Output the (x, y) coordinate of the center of the cell containing the given text.  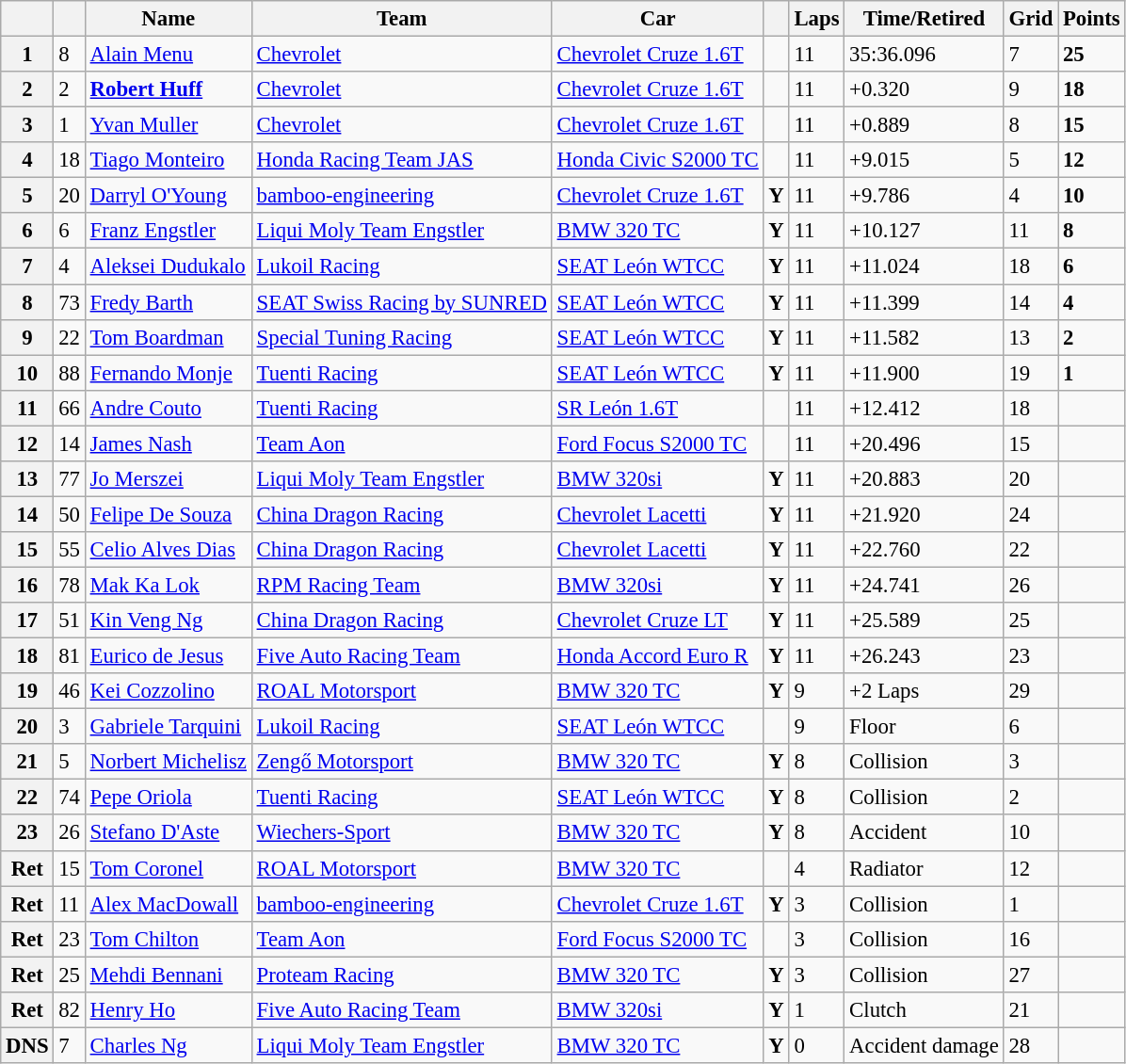
+0.889 (925, 125)
Special Tuning Racing (401, 337)
Clutch (925, 1010)
+12.412 (925, 408)
Radiator (925, 868)
+22.760 (925, 550)
50 (70, 514)
81 (70, 656)
+24.741 (925, 585)
Celio Alves Dias (168, 550)
28 (1030, 1045)
Kei Cozzolino (168, 691)
Stefano D'Aste (168, 833)
Aleksei Dudukalo (168, 266)
35:36.096 (925, 55)
Grid (1030, 19)
Tom Chilton (168, 939)
Tom Boardman (168, 337)
Yvan Muller (168, 125)
DNS (27, 1045)
Proteam Racing (401, 975)
+9.015 (925, 160)
Points (1092, 19)
+25.589 (925, 621)
+20.883 (925, 479)
+10.127 (925, 231)
+11.582 (925, 337)
James Nash (168, 443)
Fernando Monje (168, 373)
+11.900 (925, 373)
+11.399 (925, 302)
Fredy Barth (168, 302)
Zengő Motorsport (401, 762)
Andre Couto (168, 408)
+9.786 (925, 196)
Time/Retired (925, 19)
Accident damage (925, 1045)
+11.024 (925, 266)
Norbert Michelisz (168, 762)
Honda Accord Euro R (657, 656)
73 (70, 302)
Gabriele Tarquini (168, 727)
Alain Menu (168, 55)
Robert Huff (168, 89)
55 (70, 550)
RPM Racing Team (401, 585)
Kin Veng Ng (168, 621)
29 (1030, 691)
17 (27, 621)
Chevrolet Cruze LT (657, 621)
+20.496 (925, 443)
Pepe Oriola (168, 798)
Felipe De Souza (168, 514)
Charles Ng (168, 1045)
82 (70, 1010)
Jo Merszei (168, 479)
77 (70, 479)
+21.920 (925, 514)
Name (168, 19)
Honda Civic S2000 TC (657, 160)
Wiechers-Sport (401, 833)
SEAT Swiss Racing by SUNRED (401, 302)
Mak Ka Lok (168, 585)
Eurico de Jesus (168, 656)
Tom Coronel (168, 868)
Team (401, 19)
+2 Laps (925, 691)
Car (657, 19)
Franz Engstler (168, 231)
27 (1030, 975)
+26.243 (925, 656)
SR León 1.6T (657, 408)
88 (70, 373)
74 (70, 798)
0 (817, 1045)
78 (70, 585)
Darryl O'Young (168, 196)
Alex MacDowall (168, 904)
51 (70, 621)
Accident (925, 833)
24 (1030, 514)
Honda Racing Team JAS (401, 160)
Floor (925, 727)
Henry Ho (168, 1010)
Laps (817, 19)
Tiago Monteiro (168, 160)
46 (70, 691)
66 (70, 408)
Mehdi Bennani (168, 975)
+0.320 (925, 89)
